Search for the cell housing the specified text and yield its [X, Y] center coordinate. 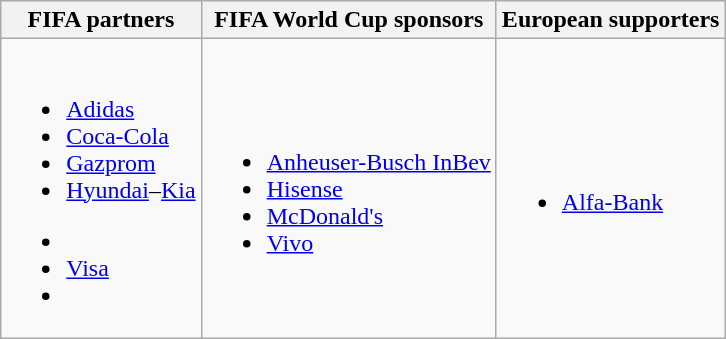
AdidasCoca-ColaGazpromHyundai–KiaVisa [101, 188]
FIFA World Cup sponsors [348, 20]
Anheuser-Busch InBevHisenseMcDonald'sVivo [348, 188]
FIFA partners [101, 20]
Alfa-Bank [610, 188]
European supporters [610, 20]
